For the text-containing cell, return its midpoint in (x, y) coordinate format. 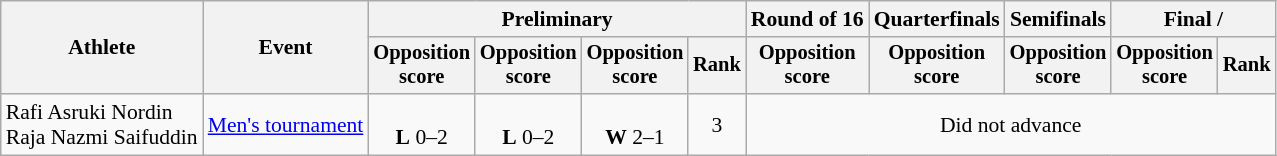
Athlete (102, 48)
Semifinals (1058, 19)
W 2–1 (636, 124)
Final / (1193, 19)
Quarterfinals (937, 19)
Did not advance (1011, 124)
Round of 16 (808, 19)
Rafi Asruki NordinRaja Nazmi Saifuddin (102, 124)
Event (286, 48)
3 (717, 124)
Preliminary (556, 19)
Men's tournament (286, 124)
